Extract the [X, Y] coordinate from the center of the cell holding the provided text.  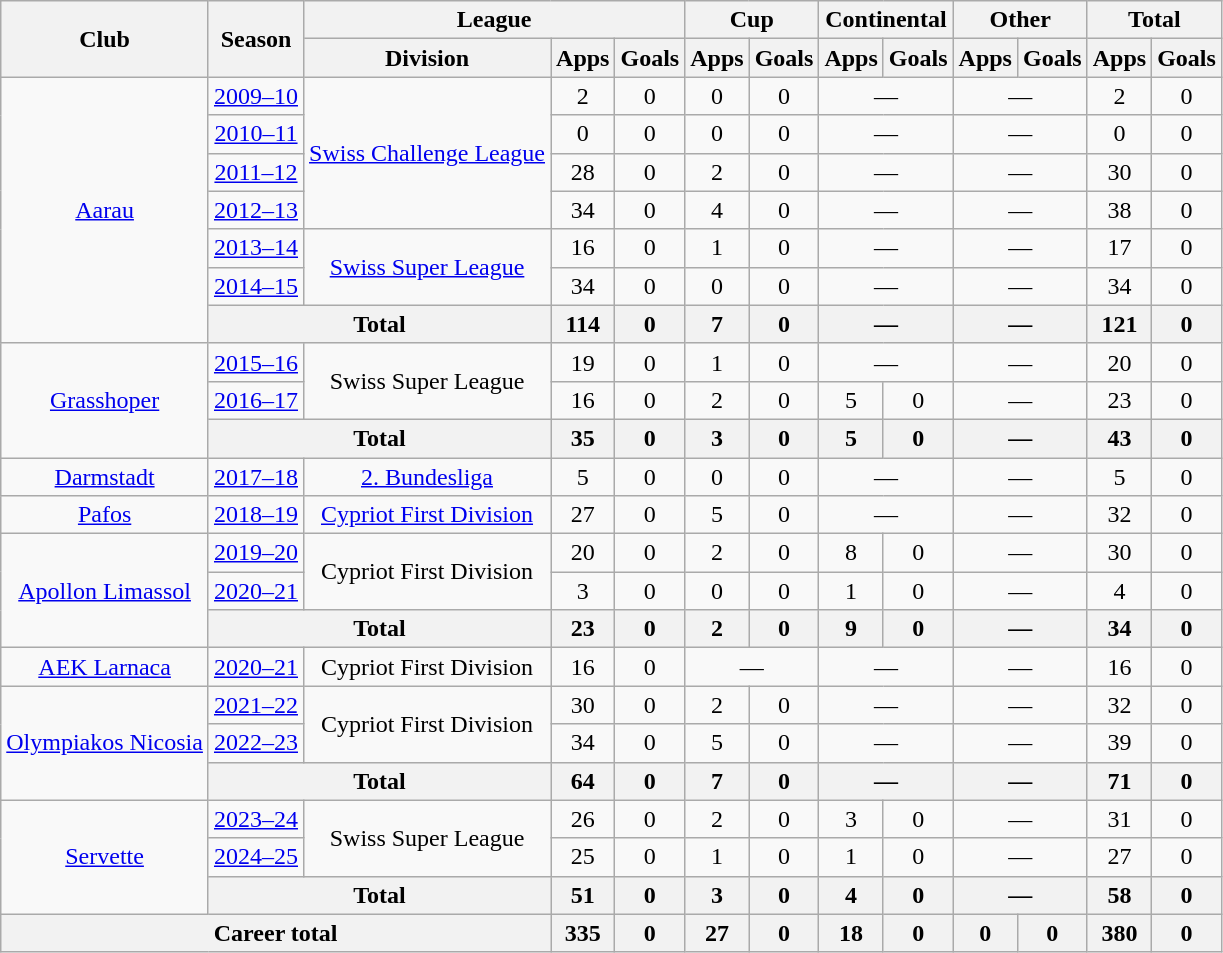
17 [1119, 248]
Olympiakos Nicosia [105, 743]
Cup [752, 20]
Career total [276, 933]
64 [583, 781]
2014–15 [256, 286]
League [494, 20]
38 [1119, 210]
2023–24 [256, 819]
39 [1119, 743]
Apollon Limassol [105, 591]
Servette [105, 857]
25 [583, 857]
31 [1119, 819]
28 [583, 172]
2022–23 [256, 743]
Club [105, 39]
2016–17 [256, 400]
2. Bundesliga [428, 477]
121 [1119, 324]
335 [583, 933]
2012–13 [256, 210]
51 [583, 895]
35 [583, 438]
71 [1119, 781]
19 [583, 362]
58 [1119, 895]
Continental [886, 20]
2024–25 [256, 857]
2019–20 [256, 553]
8 [851, 553]
2017–18 [256, 477]
2021–22 [256, 705]
2011–12 [256, 172]
Grasshoper [105, 400]
Swiss Challenge League [428, 153]
Division [428, 58]
2010–11 [256, 134]
380 [1119, 933]
2015–16 [256, 362]
Pafos [105, 515]
Darmstadt [105, 477]
9 [851, 629]
18 [851, 933]
AEK Larnaca [105, 667]
26 [583, 819]
2009–10 [256, 96]
Season [256, 39]
2013–14 [256, 248]
114 [583, 324]
43 [1119, 438]
2018–19 [256, 515]
Aarau [105, 210]
Other [1020, 20]
